Capture the cell that displays the provided text and extract its (x, y) central coordinate. 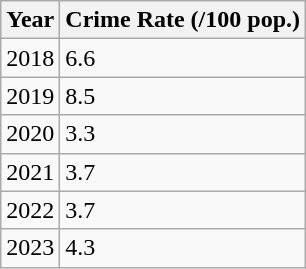
8.5 (183, 96)
2022 (30, 210)
6.6 (183, 58)
2018 (30, 58)
2021 (30, 172)
4.3 (183, 248)
Year (30, 20)
2019 (30, 96)
3.3 (183, 134)
Crime Rate (/100 pop.) (183, 20)
2020 (30, 134)
2023 (30, 248)
